Extract the (x, y) coordinate from the center of the cell holding the provided text.  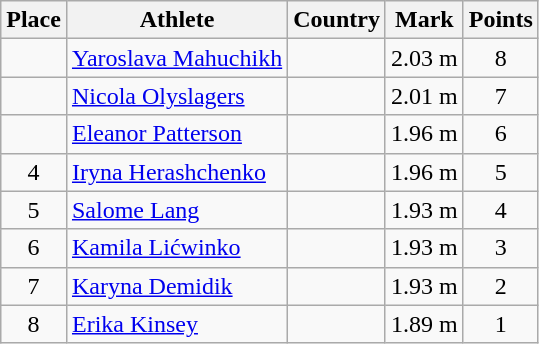
Mark (424, 20)
2.01 m (424, 96)
Eleanor Patterson (176, 134)
Kamila Lićwinko (176, 248)
3 (500, 248)
Place (34, 20)
Yaroslava Mahuchikh (176, 58)
Salome Lang (176, 210)
Nicola Olyslagers (176, 96)
2 (500, 286)
Iryna Herashchenko (176, 172)
2.03 m (424, 58)
Erika Kinsey (176, 324)
Points (500, 20)
Karyna Demidik (176, 286)
1.89 m (424, 324)
1 (500, 324)
Athlete (176, 20)
Country (337, 20)
